Determine the (x, y) coordinate at the center of the cell enclosing the given text.  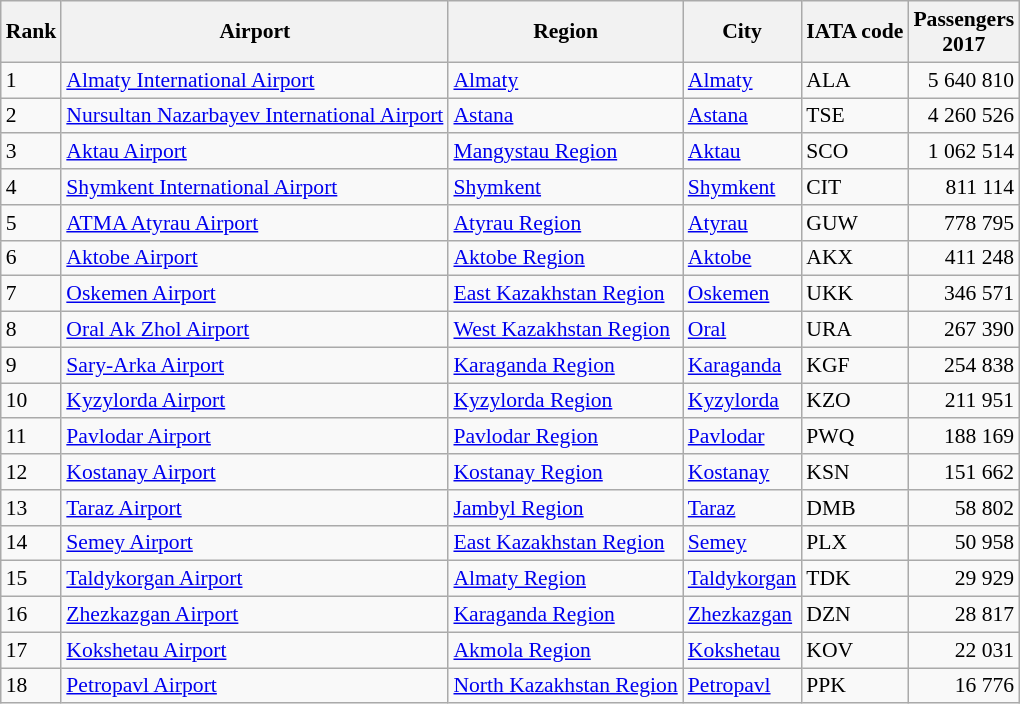
2 (32, 116)
City (742, 32)
28 817 (964, 615)
Pavlodar (742, 437)
Shymkent International Airport (254, 187)
Atyrau Region (565, 223)
22 031 (964, 650)
IATA code (854, 32)
Taldykorgan (742, 579)
12 (32, 472)
Nursultan Nazarbayev International Airport (254, 116)
Oral (742, 330)
Oskemen Airport (254, 294)
URA (854, 330)
Almaty International Airport (254, 80)
PWQ (854, 437)
778 795 (964, 223)
ALA (854, 80)
18 (32, 686)
Kostanay Airport (254, 472)
Aktau Airport (254, 152)
DZN (854, 615)
UKK (854, 294)
Zhezkazgan (742, 615)
Rank (32, 32)
8 (32, 330)
Akmola Region (565, 650)
Zhezkazgan Airport (254, 615)
211 951 (964, 401)
15 (32, 579)
Aktobe Airport (254, 258)
58 802 (964, 508)
Aktau (742, 152)
North Kazakhstan Region (565, 686)
7 (32, 294)
5 640 810 (964, 80)
4 260 526 (964, 116)
9 (32, 365)
PLX (854, 543)
ATMA Atyrau Airport (254, 223)
Karaganda (742, 365)
TSE (854, 116)
Atyrau (742, 223)
Semey (742, 543)
Petropavl Airport (254, 686)
Kokshetau Airport (254, 650)
6 (32, 258)
Passengers 2017 (964, 32)
KGF (854, 365)
GUW (854, 223)
West Kazakhstan Region (565, 330)
Pavlodar Region (565, 437)
11 (32, 437)
Kyzylorda Airport (254, 401)
Oral Ak Zhol Airport (254, 330)
Aktobe (742, 258)
Region (565, 32)
Kostanay (742, 472)
KOV (854, 650)
13 (32, 508)
DMB (854, 508)
3 (32, 152)
1 (32, 80)
Oskemen (742, 294)
29 929 (964, 579)
Kokshetau (742, 650)
5 (32, 223)
Sary-Arka Airport (254, 365)
Pavlodar Airport (254, 437)
KSN (854, 472)
Taraz Airport (254, 508)
811 114 (964, 187)
TDK (854, 579)
KZO (854, 401)
Taraz (742, 508)
17 (32, 650)
Jambyl Region (565, 508)
SCO (854, 152)
Petropavl (742, 686)
50 958 (964, 543)
411 248 (964, 258)
16 776 (964, 686)
Taldykorgan Airport (254, 579)
Kostanay Region (565, 472)
CIT (854, 187)
267 390 (964, 330)
Almaty Region (565, 579)
346 571 (964, 294)
151 662 (964, 472)
4 (32, 187)
188 169 (964, 437)
Kyzylorda (742, 401)
254 838 (964, 365)
PPK (854, 686)
Semey Airport (254, 543)
Mangystau Region (565, 152)
16 (32, 615)
AKX (854, 258)
Airport (254, 32)
1 062 514 (964, 152)
14 (32, 543)
10 (32, 401)
Kyzylorda Region (565, 401)
Aktobe Region (565, 258)
